From the cell containing the given text, extract its center point as [X, Y] coordinate. 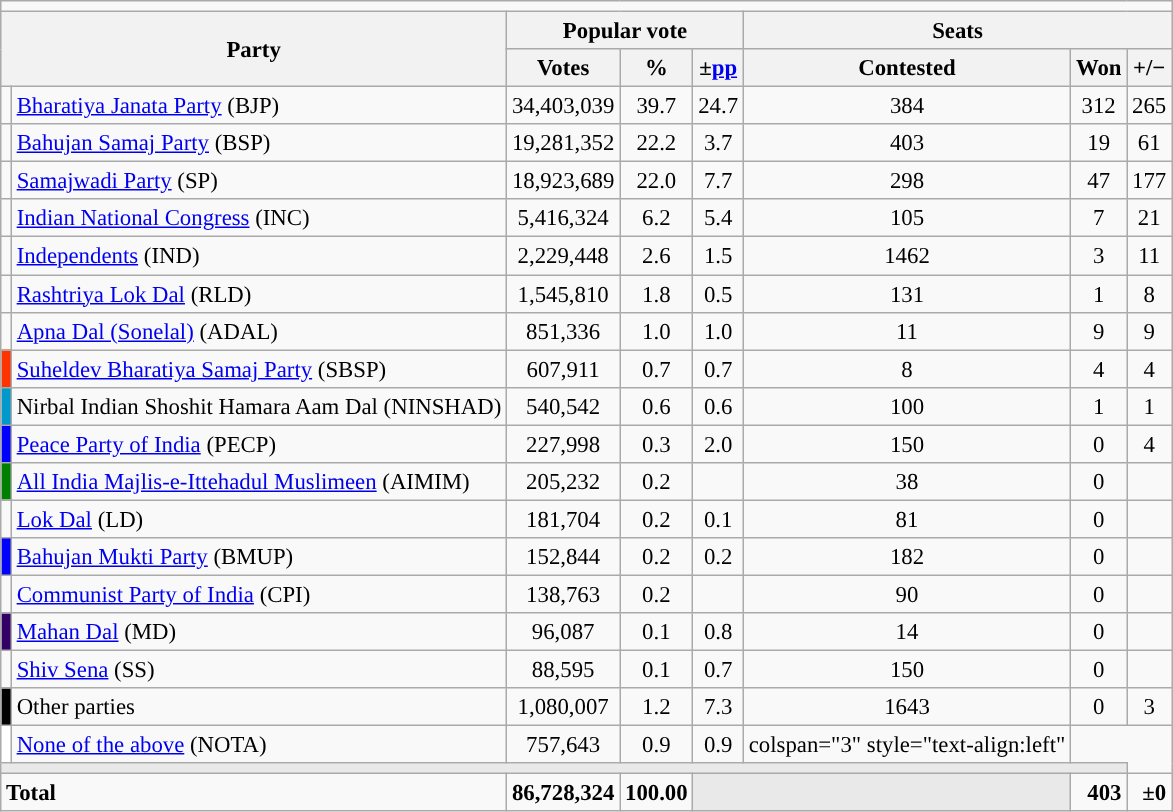
Indian National Congress (INC) [258, 219]
6.2 [656, 219]
19,281,352 [564, 143]
Rashtriya Lok Dal (RLD) [258, 294]
Seats [957, 31]
7.3 [718, 707]
5,416,324 [564, 219]
100.00 [656, 793]
19 [1099, 143]
312 [1099, 106]
% [656, 68]
182 [906, 557]
177 [1150, 181]
+/− [1150, 68]
851,336 [564, 331]
131 [906, 294]
138,763 [564, 594]
1462 [906, 256]
384 [906, 106]
colspan="3" style="text-align:left" [906, 745]
7.7 [718, 181]
86,728,324 [564, 793]
Peace Party of India (PECP) [258, 444]
47 [1099, 181]
Samajwadi Party (SP) [258, 181]
540,542 [564, 406]
Independents (IND) [258, 256]
757,643 [564, 745]
265 [1150, 106]
Party [254, 50]
61 [1150, 143]
1.2 [656, 707]
38 [906, 482]
22.0 [656, 181]
0.3 [656, 444]
607,911 [564, 369]
Shiv Sena (SS) [258, 670]
21 [1150, 219]
Communist Party of India (CPI) [258, 594]
39.7 [656, 106]
2.0 [718, 444]
22.2 [656, 143]
88,595 [564, 670]
Other parties [258, 707]
Mahan Dal (MD) [258, 632]
1643 [906, 707]
205,232 [564, 482]
18,923,689 [564, 181]
±pp [718, 68]
96,087 [564, 632]
152,844 [564, 557]
Bahujan Samaj Party (BSP) [258, 143]
Total [254, 793]
Bahujan Mukti Party (BMUP) [258, 557]
81 [906, 519]
0.5 [718, 294]
1.5 [718, 256]
2,229,448 [564, 256]
1,545,810 [564, 294]
14 [906, 632]
100 [906, 406]
Votes [564, 68]
Bharatiya Janata Party (BJP) [258, 106]
±0 [1150, 793]
Suheldev Bharatiya Samaj Party (SBSP) [258, 369]
All India Majlis-e-Ittehadul Muslimeen (AIMIM) [258, 482]
227,998 [564, 444]
105 [906, 219]
90 [906, 594]
Contested [906, 68]
1.8 [656, 294]
Popular vote [626, 31]
2.6 [656, 256]
None of the above (NOTA) [258, 745]
5.4 [718, 219]
0.8 [718, 632]
7 [1099, 219]
24.7 [718, 106]
Apna Dal (Sonelal) (ADAL) [258, 331]
Lok Dal (LD) [258, 519]
3.7 [718, 143]
1,080,007 [564, 707]
Won [1099, 68]
298 [906, 181]
34,403,039 [564, 106]
Nirbal Indian Shoshit Hamara Aam Dal (NINSHAD) [258, 406]
181,704 [564, 519]
